Output the (x, y) coordinate of the center of the cell containing the given text.  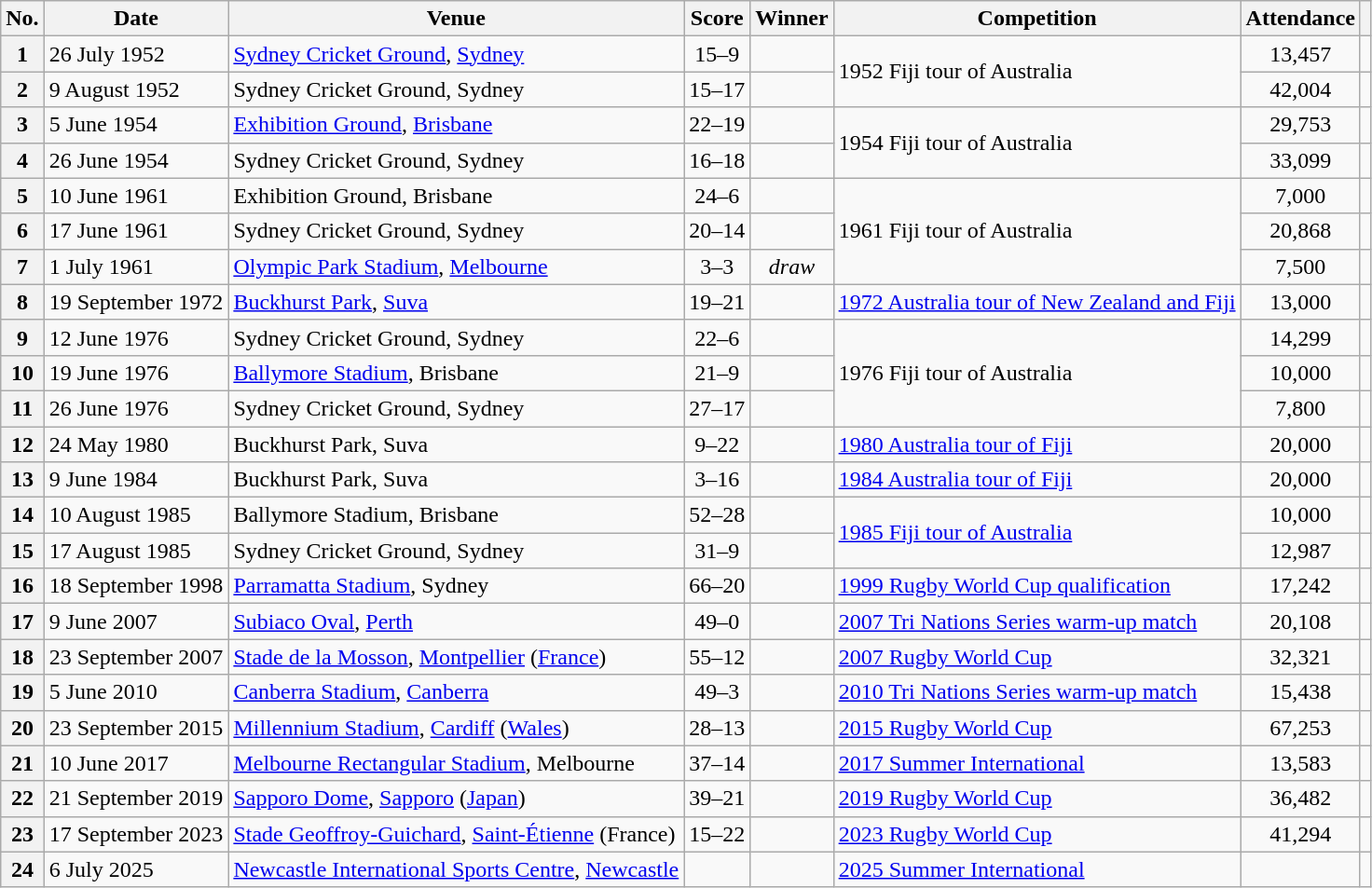
19 September 1972 (136, 302)
22–19 (718, 125)
10 August 1985 (136, 515)
2019 Rugby World Cup (1036, 799)
2007 Tri Nations Series warm-up match (1036, 622)
18 (22, 657)
16–18 (718, 160)
3–16 (718, 480)
2 (22, 89)
15 (22, 551)
20,868 (1300, 231)
27–17 (718, 408)
36,482 (1300, 799)
17 (22, 622)
8 (22, 302)
17 June 1961 (136, 231)
9 June 2007 (136, 622)
1985 Fiji tour of Australia (1036, 533)
10 June 1961 (136, 196)
17 September 2023 (136, 834)
6 July 2025 (136, 869)
Winner (792, 19)
5 June 1954 (136, 125)
4 (22, 160)
49–0 (718, 622)
12,987 (1300, 551)
12 June 1976 (136, 337)
37–14 (718, 763)
9–22 (718, 444)
Olympic Park Stadium, Melbourne (457, 266)
22–6 (718, 337)
2025 Summer International (1036, 869)
14,299 (1300, 337)
1 (22, 54)
10 June 2017 (136, 763)
52–28 (718, 515)
draw (792, 266)
33,099 (1300, 160)
55–12 (718, 657)
31–9 (718, 551)
Sapporo Dome, Sapporo (Japan) (457, 799)
1954 Fiji tour of Australia (1036, 143)
12 (22, 444)
26 June 1976 (136, 408)
21–9 (718, 373)
1999 Rugby World Cup qualification (1036, 586)
3–3 (718, 266)
13 (22, 480)
23 September 2007 (136, 657)
15–22 (718, 834)
1984 Australia tour of Fiji (1036, 480)
21 (22, 763)
23 September 2015 (136, 728)
Stade Geoffroy-Guichard, Saint-Étienne (France) (457, 834)
7,800 (1300, 408)
22 (22, 799)
1972 Australia tour of New Zealand and Fiji (1036, 302)
2015 Rugby World Cup (1036, 728)
24 May 1980 (136, 444)
Competition (1036, 19)
1961 Fiji tour of Australia (1036, 231)
Millennium Stadium, Cardiff (Wales) (457, 728)
7,500 (1300, 266)
3 (22, 125)
2017 Summer International (1036, 763)
Canberra Stadium, Canberra (457, 692)
39–21 (718, 799)
41,294 (1300, 834)
Newcastle International Sports Centre, Newcastle (457, 869)
20 (22, 728)
Date (136, 19)
32,321 (1300, 657)
18 September 1998 (136, 586)
7,000 (1300, 196)
15–17 (718, 89)
29,753 (1300, 125)
24 (22, 869)
23 (22, 834)
2023 Rugby World Cup (1036, 834)
16 (22, 586)
Stade de la Mosson, Montpellier (France) (457, 657)
21 September 2019 (136, 799)
Score (718, 19)
19–21 (718, 302)
24–6 (718, 196)
15–9 (718, 54)
49–3 (718, 692)
1 July 1961 (136, 266)
9 August 1952 (136, 89)
20,108 (1300, 622)
5 June 2010 (136, 692)
26 June 1954 (136, 160)
9 June 1984 (136, 480)
14 (22, 515)
1980 Australia tour of Fiji (1036, 444)
67,253 (1300, 728)
Venue (457, 19)
Parramatta Stadium, Sydney (457, 586)
28–13 (718, 728)
13,000 (1300, 302)
7 (22, 266)
2010 Tri Nations Series warm-up match (1036, 692)
19 June 1976 (136, 373)
1976 Fiji tour of Australia (1036, 373)
1952 Fiji tour of Australia (1036, 72)
9 (22, 337)
13,583 (1300, 763)
5 (22, 196)
No. (22, 19)
15,438 (1300, 692)
19 (22, 692)
13,457 (1300, 54)
11 (22, 408)
42,004 (1300, 89)
2007 Rugby World Cup (1036, 657)
20–14 (718, 231)
Subiaco Oval, Perth (457, 622)
17,242 (1300, 586)
Attendance (1300, 19)
26 July 1952 (136, 54)
Melbourne Rectangular Stadium, Melbourne (457, 763)
10 (22, 373)
66–20 (718, 586)
17 August 1985 (136, 551)
6 (22, 231)
